Capture the cell that displays the provided text and extract its [x, y] central coordinate. 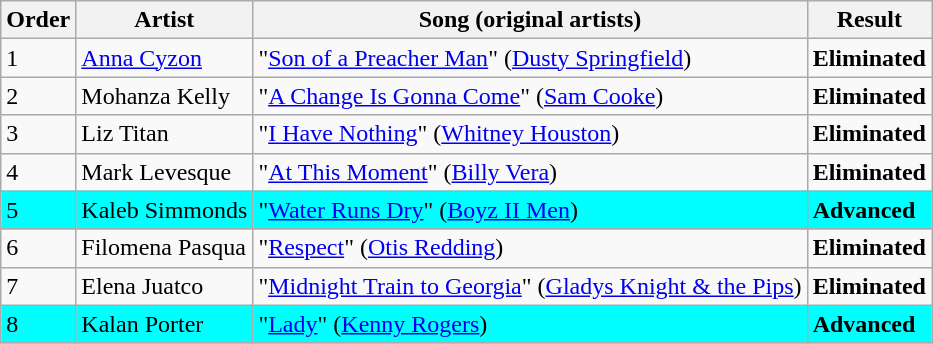
"At This Moment" (Billy Vera) [530, 172]
Kaleb Simmonds [164, 210]
Artist [164, 20]
Song (original artists) [530, 20]
8 [38, 324]
Kalan Porter [164, 324]
1 [38, 58]
Filomena Pasqua [164, 248]
Mark Levesque [164, 172]
"Water Runs Dry" (Boyz II Men) [530, 210]
Order [38, 20]
3 [38, 134]
Liz Titan [164, 134]
2 [38, 96]
"A Change Is Gonna Come" (Sam Cooke) [530, 96]
"I Have Nothing" (Whitney Houston) [530, 134]
"Midnight Train to Georgia" (Gladys Knight & the Pips) [530, 286]
"Respect" (Otis Redding) [530, 248]
"Son of a Preacher Man" (Dusty Springfield) [530, 58]
"Lady" (Kenny Rogers) [530, 324]
Result [869, 20]
6 [38, 248]
5 [38, 210]
Anna Cyzon [164, 58]
7 [38, 286]
4 [38, 172]
Elena Juatco [164, 286]
Mohanza Kelly [164, 96]
